Detect which cell encompasses the target text, then output its [X, Y] center coordinate. 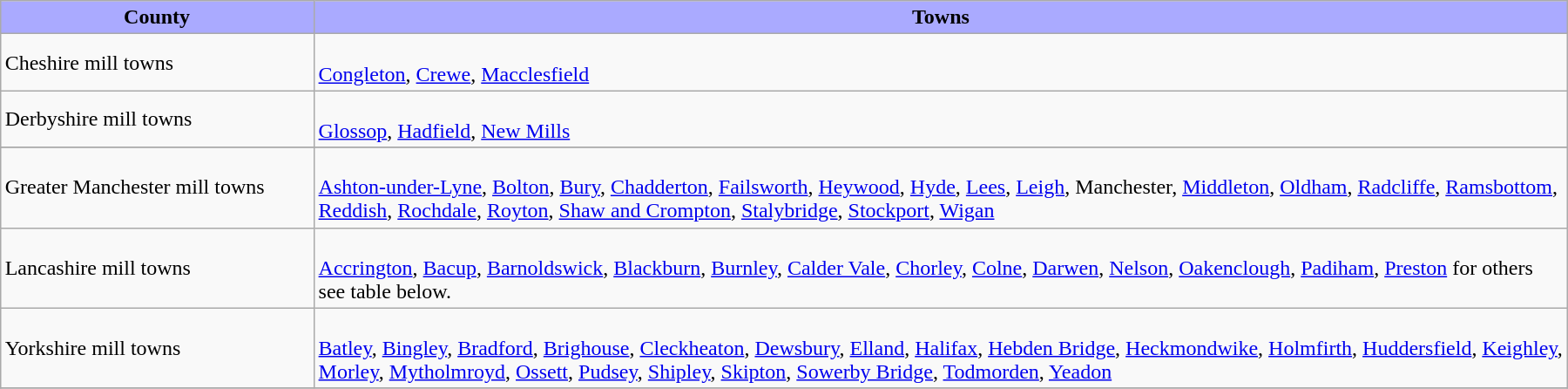
Towns [941, 17]
Lancashire mill towns [157, 268]
Derbyshire mill towns [157, 119]
Cheshire mill towns [157, 63]
County [157, 17]
Yorkshire mill towns [157, 348]
Congleton, Crewe, Macclesfield [941, 63]
Glossop, Hadfield, New Mills [941, 119]
Greater Manchester mill towns [157, 188]
